Return [X, Y] of the center of cell containing provided text 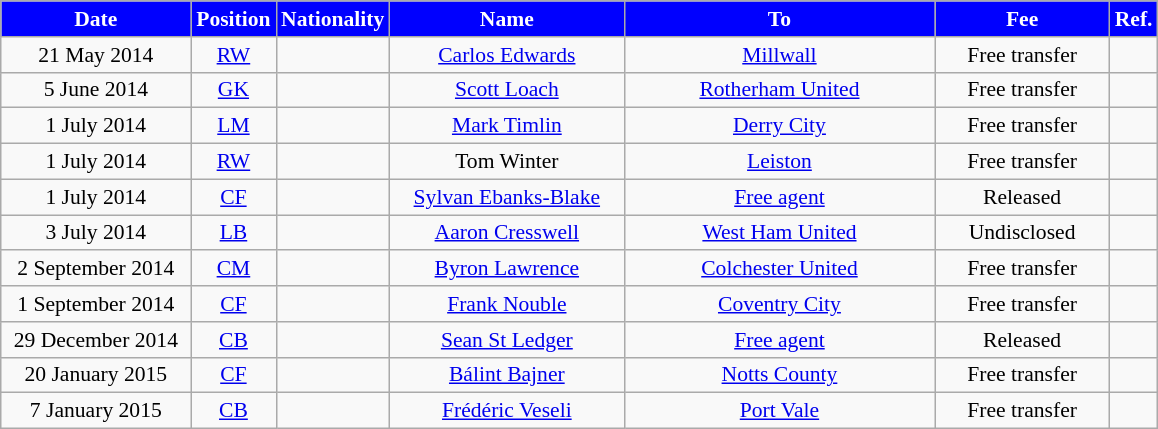
Coventry City [779, 304]
Millwall [779, 55]
Nationality [332, 19]
20 January 2015 [96, 375]
Ref. [1134, 19]
Port Vale [779, 411]
Aaron Cresswell [506, 233]
Mark Timlin [506, 126]
Byron Lawrence [506, 269]
CM [234, 269]
Fee [1022, 19]
Scott Loach [506, 90]
Frank Nouble [506, 304]
Name [506, 19]
Undisclosed [1022, 233]
1 September 2014 [96, 304]
Derry City [779, 126]
Sean St Ledger [506, 340]
LM [234, 126]
Frédéric Veseli [506, 411]
Bálint Bajner [506, 375]
Position [234, 19]
Carlos Edwards [506, 55]
Leiston [779, 162]
West Ham United [779, 233]
21 May 2014 [96, 55]
29 December 2014 [96, 340]
7 January 2015 [96, 411]
GK [234, 90]
Date [96, 19]
5 June 2014 [96, 90]
To [779, 19]
Sylvan Ebanks-Blake [506, 197]
Rotherham United [779, 90]
Colchester United [779, 269]
Notts County [779, 375]
Tom Winter [506, 162]
3 July 2014 [96, 233]
2 September 2014 [96, 269]
LB [234, 233]
